For the text-containing cell, return its midpoint in [X, Y] coordinate format. 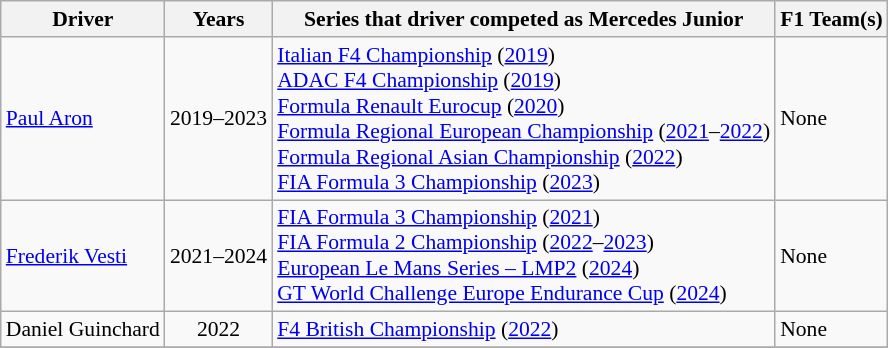
2022 [218, 330]
Frederik Vesti [83, 256]
F4 British Championship (2022) [524, 330]
2021–2024 [218, 256]
Driver [83, 19]
Series that driver competed as Mercedes Junior [524, 19]
F1 Team(s) [832, 19]
Daniel Guinchard [83, 330]
Paul Aron [83, 118]
2019–2023 [218, 118]
Years [218, 19]
